Identify which cell holds the provided text, then report its (x, y) central coordinate. 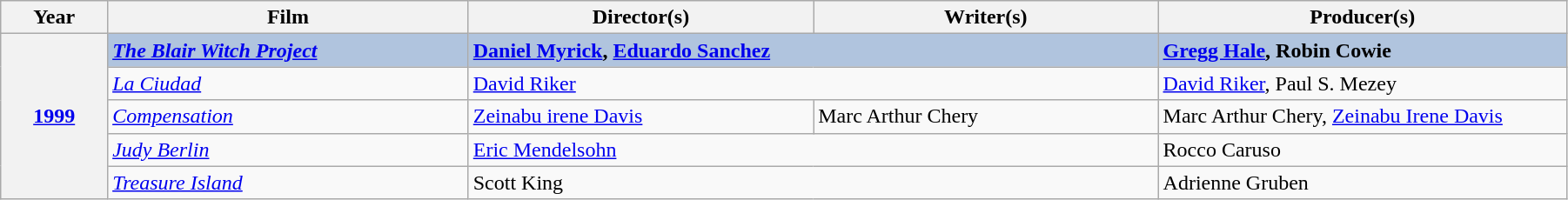
The Blair Witch Project (289, 50)
Gregg Hale, Robin Cowie (1363, 50)
Marc Arthur Chery (986, 117)
Writer(s) (986, 17)
David Riker (813, 83)
Year (54, 17)
Director(s) (640, 17)
Rocco Caruso (1363, 150)
Zeinabu irene Davis (640, 117)
Eric Mendelsohn (813, 150)
Treasure Island (289, 183)
Compensation (289, 117)
Scott King (813, 183)
1999 (54, 117)
David Riker, Paul S. Mezey (1363, 83)
La Ciudad (289, 83)
Producer(s) (1363, 17)
Marc Arthur Chery, Zeinabu Irene Davis (1363, 117)
Judy Berlin (289, 150)
Film (289, 17)
Daniel Myrick, Eduardo Sanchez (813, 50)
Adrienne Gruben (1363, 183)
